Extract the [X, Y] coordinate from the center of the cell holding the provided text.  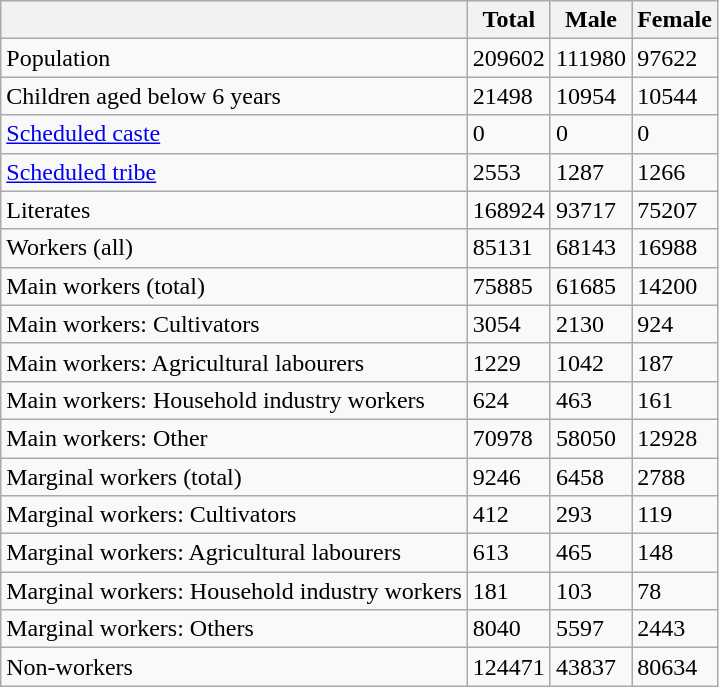
Marginal workers: Others [234, 629]
Main workers: Other [234, 438]
Main workers: Cultivators [234, 324]
613 [508, 553]
10544 [675, 96]
75207 [675, 210]
119 [675, 515]
75885 [508, 286]
Workers (all) [234, 248]
93717 [590, 210]
Non-workers [234, 667]
187 [675, 362]
181 [508, 591]
78 [675, 591]
209602 [508, 58]
412 [508, 515]
Marginal workers: Agricultural labourers [234, 553]
Main workers (total) [234, 286]
14200 [675, 286]
103 [590, 591]
68143 [590, 248]
465 [590, 553]
2788 [675, 477]
97622 [675, 58]
3054 [508, 324]
624 [508, 400]
1287 [590, 172]
Children aged below 6 years [234, 96]
Male [590, 20]
12928 [675, 438]
10954 [590, 96]
161 [675, 400]
85131 [508, 248]
Scheduled caste [234, 134]
Total [508, 20]
111980 [590, 58]
61685 [590, 286]
5597 [590, 629]
Marginal workers: Household industry workers [234, 591]
Scheduled tribe [234, 172]
2130 [590, 324]
924 [675, 324]
1266 [675, 172]
Main workers: Household industry workers [234, 400]
6458 [590, 477]
58050 [590, 438]
9246 [508, 477]
293 [590, 515]
148 [675, 553]
168924 [508, 210]
Marginal workers (total) [234, 477]
Literates [234, 210]
8040 [508, 629]
1229 [508, 362]
1042 [590, 362]
463 [590, 400]
16988 [675, 248]
2553 [508, 172]
43837 [590, 667]
21498 [508, 96]
Population [234, 58]
Female [675, 20]
Marginal workers: Cultivators [234, 515]
70978 [508, 438]
Main workers: Agricultural labourers [234, 362]
2443 [675, 629]
80634 [675, 667]
124471 [508, 667]
